Identify which cell holds the provided text, then report its [X, Y] central coordinate. 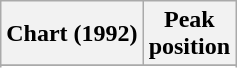
Chart (1992) [72, 34]
Peakposition [189, 34]
